Return [X, Y] of the center of cell containing provided text 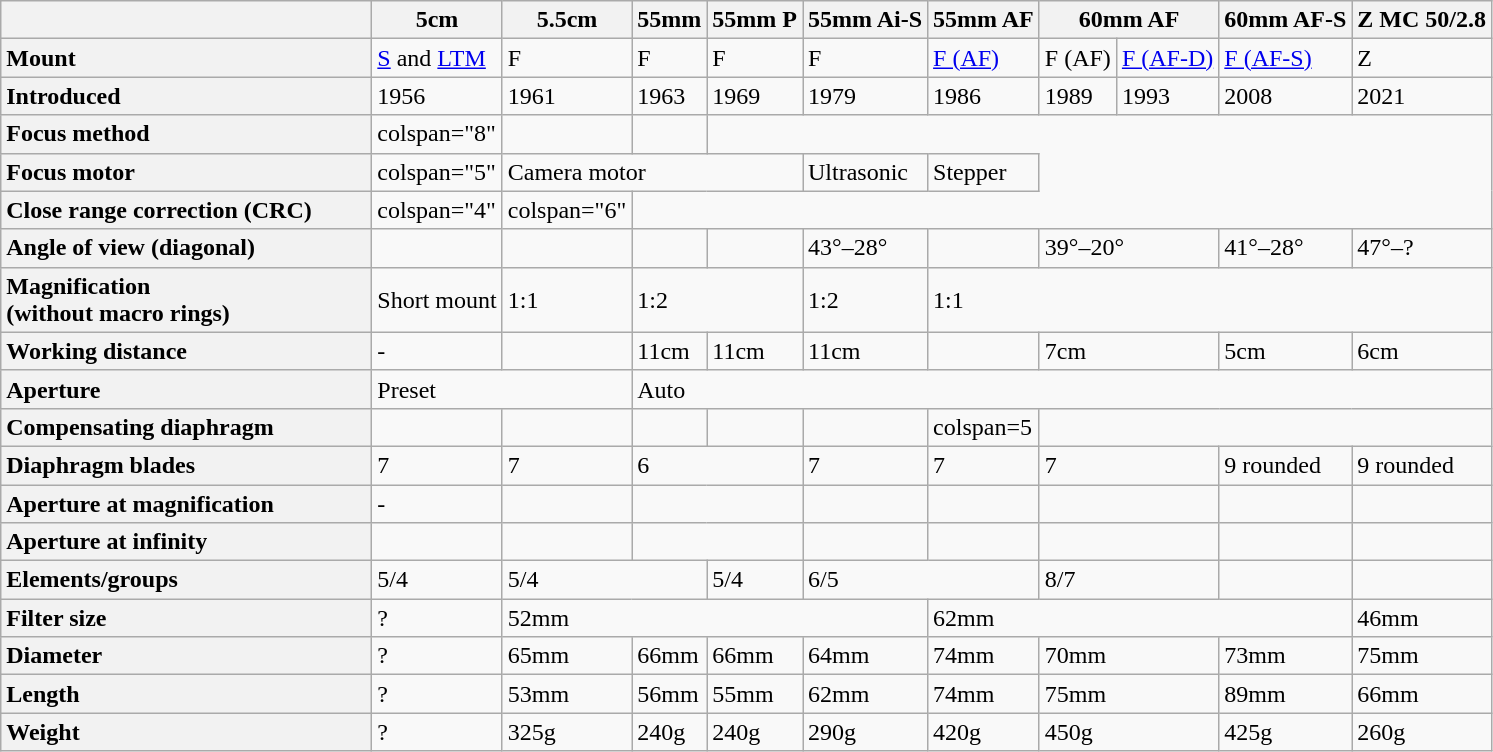
1986 [984, 96]
Magnification(without macro rings) [186, 300]
325g [567, 732]
Z MC 50/2.8 [1422, 20]
8/7 [1128, 580]
64mm [864, 656]
1969 [755, 96]
Aperture at infinity [186, 542]
Weight [186, 732]
73mm [1286, 656]
Ultrasonic [864, 172]
Short mount [437, 300]
Camera motor [652, 172]
1993 [1167, 96]
2008 [1286, 96]
Close range correction (CRC) [186, 210]
60mm AF‑S [1286, 20]
55mm P [755, 20]
425g [1286, 732]
Working distance [186, 351]
Aperture at magnification [186, 503]
colspan=5 [984, 427]
70mm [1128, 656]
65mm [567, 656]
7cm [1128, 351]
Mount [186, 58]
S and LTM [437, 58]
colspan="8" [437, 134]
53mm [567, 694]
Filter size [186, 618]
89mm [1286, 694]
Aperture [186, 389]
2021 [1422, 96]
F (AF‑D) [1167, 58]
43°–28° [864, 248]
Stepper [984, 172]
1989 [1078, 96]
1979 [864, 96]
colspan="4" [437, 210]
Compensating diaphragm [186, 427]
60mm AF [1128, 20]
Z [1422, 58]
6 [718, 465]
420g [984, 732]
56mm [670, 694]
Preset [502, 389]
Auto [1062, 389]
52mm [714, 618]
1956 [437, 96]
Diameter [186, 656]
Focus method [186, 134]
1963 [670, 96]
55mm Ai‑S [864, 20]
290g [864, 732]
39°–20° [1128, 248]
Diaphragm blades [186, 465]
5.5cm [567, 20]
Focus motor [186, 172]
47°–? [1422, 248]
55mm AF [984, 20]
260g [1422, 732]
41°–28° [1286, 248]
450g [1128, 732]
Length [186, 694]
colspan="5" [437, 172]
6/5 [920, 580]
Angle of view (diagonal) [186, 248]
Elements/groups [186, 580]
6cm [1422, 351]
Introduced [186, 96]
colspan="6" [567, 210]
F (AF‑S) [1286, 58]
1961 [567, 96]
46mm [1422, 618]
